Capture the cell that displays the provided text and extract its [X, Y] central coordinate. 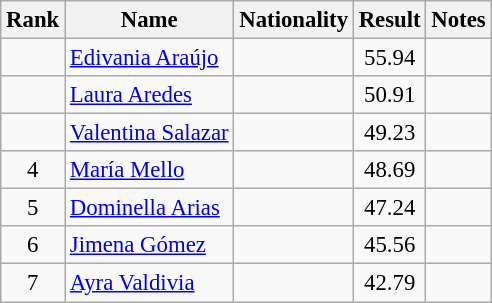
Name [150, 20]
Nationality [294, 20]
5 [33, 208]
55.94 [390, 58]
María Mello [150, 170]
49.23 [390, 133]
Dominella Arias [150, 208]
47.24 [390, 208]
6 [33, 245]
50.91 [390, 95]
Laura Aredes [150, 95]
Edivania Araújo [150, 58]
42.79 [390, 283]
45.56 [390, 245]
48.69 [390, 170]
Jimena Gómez [150, 245]
Ayra Valdivia [150, 283]
7 [33, 283]
Notes [458, 20]
Result [390, 20]
Rank [33, 20]
Valentina Salazar [150, 133]
4 [33, 170]
